From the cell containing the given text, extract its center point as (x, y) coordinate. 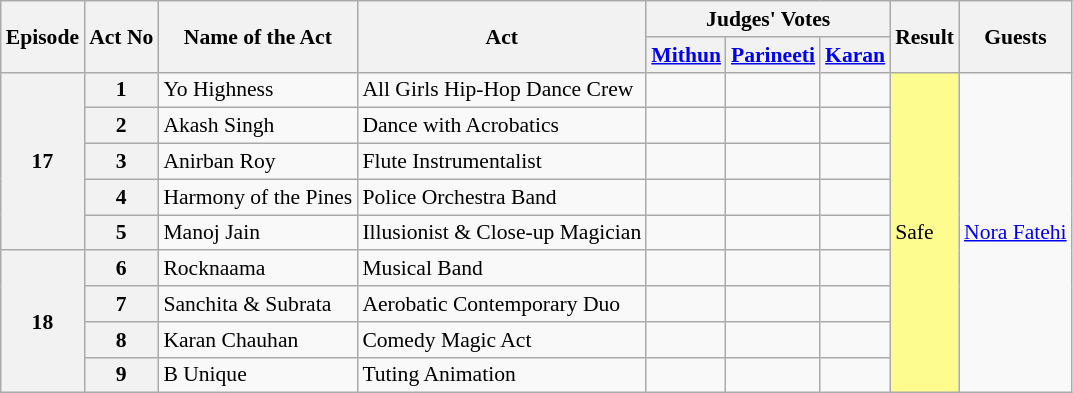
4 (121, 197)
Police Orchestra Band (502, 197)
2 (121, 126)
7 (121, 304)
Result (924, 36)
Tuting Animation (502, 375)
Akash Singh (258, 126)
Act No (121, 36)
17 (42, 161)
Musical Band (502, 269)
1 (121, 90)
Parineeti (773, 55)
Sanchita & Subrata (258, 304)
Judges' Votes (768, 19)
3 (121, 162)
Name of the Act (258, 36)
All Girls Hip-Hop Dance Crew (502, 90)
Nora Fatehi (1016, 232)
18 (42, 322)
Mithun (686, 55)
Harmony of the Pines (258, 197)
Illusionist & Close-up Magician (502, 233)
Anirban Roy (258, 162)
Aerobatic Contemporary Duo (502, 304)
Flute Instrumentalist (502, 162)
Yo Highness (258, 90)
Comedy Magic Act (502, 340)
9 (121, 375)
Karan (855, 55)
Guests (1016, 36)
B Unique (258, 375)
Dance with Acrobatics (502, 126)
Karan Chauhan (258, 340)
Act (502, 36)
8 (121, 340)
Manoj Jain (258, 233)
Safe (924, 232)
5 (121, 233)
6 (121, 269)
Episode (42, 36)
Rocknaama (258, 269)
